For the text-containing cell, return its midpoint in (X, Y) coordinate format. 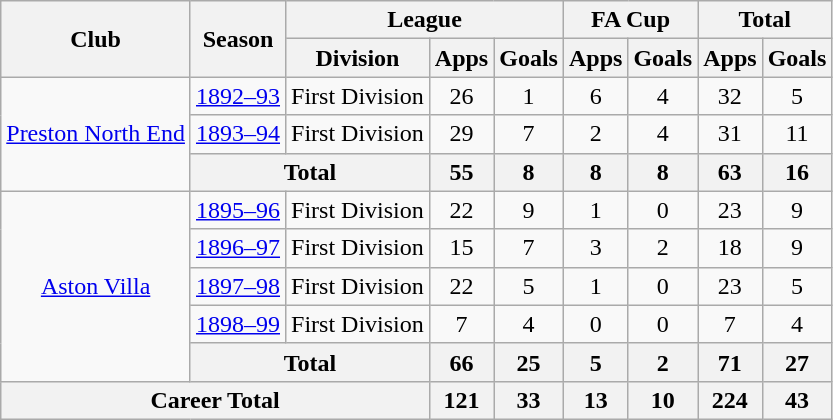
League (425, 20)
1896–97 (238, 248)
13 (595, 400)
63 (730, 172)
224 (730, 400)
15 (461, 248)
Division (358, 58)
26 (461, 96)
Club (96, 39)
3 (595, 248)
18 (730, 248)
32 (730, 96)
FA Cup (630, 20)
1892–93 (238, 96)
25 (529, 362)
1893–94 (238, 134)
71 (730, 362)
6 (595, 96)
1897–98 (238, 286)
33 (529, 400)
Preston North End (96, 134)
43 (797, 400)
Aston Villa (96, 286)
Career Total (216, 400)
66 (461, 362)
1898–99 (238, 324)
Season (238, 39)
27 (797, 362)
29 (461, 134)
16 (797, 172)
121 (461, 400)
55 (461, 172)
10 (663, 400)
1895–96 (238, 210)
31 (730, 134)
11 (797, 134)
